Output the (X, Y) coordinate of the center of the cell containing the given text.  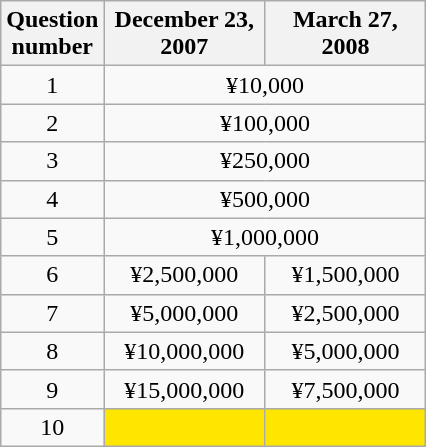
3 (52, 161)
4 (52, 199)
¥500,000 (265, 199)
March 27, 2008 (346, 34)
December 23, 2007 (184, 34)
7 (52, 313)
1 (52, 85)
2 (52, 123)
10 (52, 427)
¥10,000,000 (184, 351)
¥15,000,000 (184, 389)
¥100,000 (265, 123)
8 (52, 351)
¥10,000 (265, 85)
¥1,500,000 (346, 275)
6 (52, 275)
¥250,000 (265, 161)
9 (52, 389)
5 (52, 237)
¥1,000,000 (265, 237)
¥7,500,000 (346, 389)
Question number (52, 34)
